Search for the cell housing the specified text and yield its [X, Y] center coordinate. 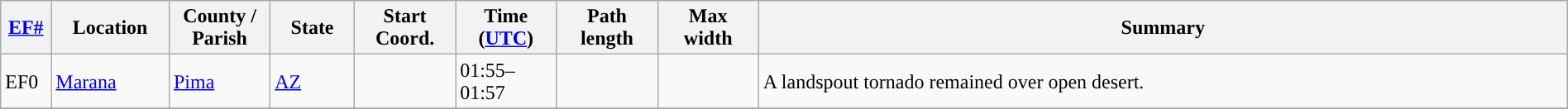
Time (UTC) [506, 28]
01:55–01:57 [506, 81]
AZ [313, 81]
State [313, 28]
Summary [1163, 28]
Pima [219, 81]
Marana [111, 81]
A landspout tornado remained over open desert. [1163, 81]
EF0 [26, 81]
Start Coord. [404, 28]
Max width [708, 28]
Path length [607, 28]
EF# [26, 28]
Location [111, 28]
County / Parish [219, 28]
